Return [x, y] of the center of cell containing provided text 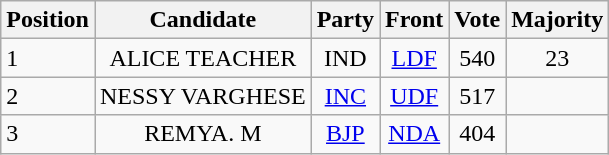
404 [478, 134]
NDA [414, 134]
LDF [414, 58]
3 [48, 134]
Party [345, 20]
2 [48, 96]
IND [345, 58]
UDF [414, 96]
540 [478, 58]
Majority [558, 20]
Front [414, 20]
1 [48, 58]
REMYA. M [202, 134]
INC [345, 96]
Position [48, 20]
23 [558, 58]
Vote [478, 20]
517 [478, 96]
BJP [345, 134]
NESSY VARGHESE [202, 96]
ALICE TEACHER [202, 58]
Candidate [202, 20]
